Pinpoint the cell where the given text exists, returning its [x, y] midpoint coordinate. 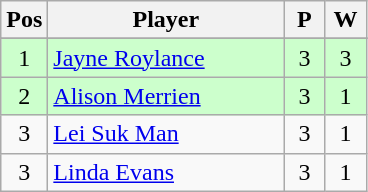
W [346, 20]
P [304, 20]
Linda Evans [166, 172]
Player [166, 20]
Alison Merrien [166, 96]
Jayne Roylance [166, 58]
Pos [24, 20]
2 [24, 96]
Lei Suk Man [166, 134]
